Return the [x, y] coordinate for the center point of the cell that contains the specified text.  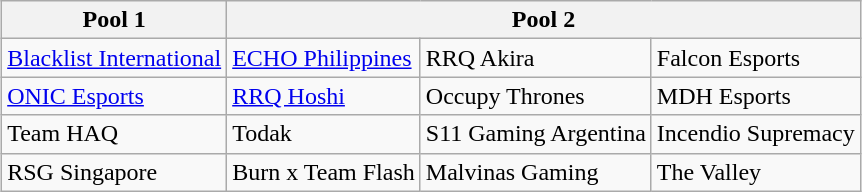
RRQ Akira [536, 58]
ECHO Philippines [324, 58]
Falcon Esports [756, 58]
Incendio Supremacy [756, 134]
Todak [324, 134]
RRQ Hoshi [324, 96]
Burn x Team Flash [324, 172]
Team HAQ [114, 134]
RSG Singapore [114, 172]
Pool 2 [544, 20]
Occupy Thrones [536, 96]
Blacklist International [114, 58]
S11 Gaming Argentina [536, 134]
Malvinas Gaming [536, 172]
ONIC Esports [114, 96]
MDH Esports [756, 96]
The Valley [756, 172]
Pool 1 [114, 20]
